Search for the cell housing the specified text and yield its [x, y] center coordinate. 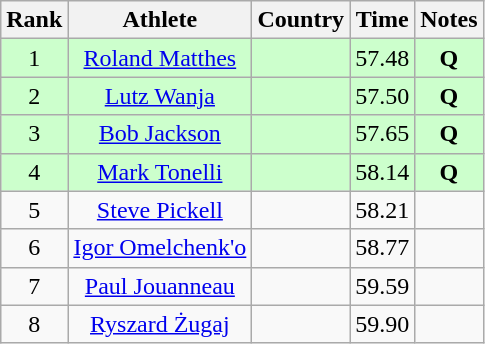
Ryszard Żugaj [160, 324]
Rank [34, 20]
Country [301, 20]
Lutz Wanja [160, 96]
58.77 [382, 248]
Notes [449, 20]
1 [34, 58]
2 [34, 96]
Athlete [160, 20]
8 [34, 324]
5 [34, 210]
57.48 [382, 58]
6 [34, 248]
57.50 [382, 96]
Steve Pickell [160, 210]
59.59 [382, 286]
57.65 [382, 134]
4 [34, 172]
Bob Jackson [160, 134]
3 [34, 134]
7 [34, 286]
58.21 [382, 210]
59.90 [382, 324]
Mark Tonelli [160, 172]
Paul Jouanneau [160, 286]
Igor Omelchenk'o [160, 248]
Time [382, 20]
58.14 [382, 172]
Roland Matthes [160, 58]
